For the text-containing cell, return its midpoint in [X, Y] coordinate format. 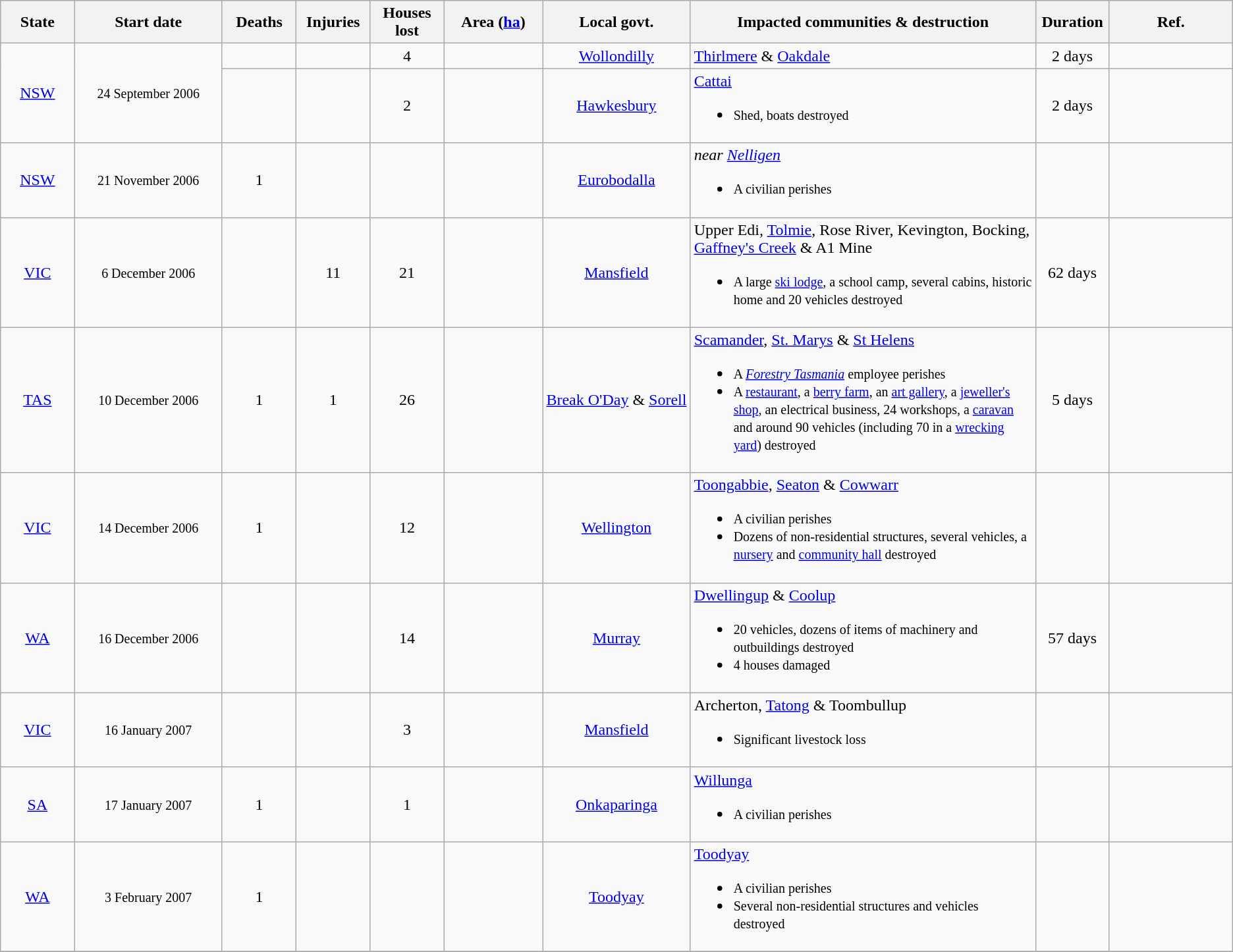
16 January 2007 [148, 729]
Houses lost [407, 22]
Area (ha) [493, 22]
12 [407, 528]
2 [407, 105]
Start date [148, 22]
Thirlmere & Oakdale [863, 56]
SA [38, 805]
3 [407, 729]
16 December 2006 [148, 637]
21 November 2006 [148, 180]
14 December 2006 [148, 528]
State [38, 22]
57 days [1072, 637]
21 [407, 273]
TAS [38, 400]
11 [333, 273]
Hawkesbury [616, 105]
Dwellingup & Coolup20 vehicles, dozens of items of machinery and outbuildings destroyed4 houses damaged [863, 637]
Onkaparinga [616, 805]
Eurobodalla [616, 180]
24 September 2006 [148, 93]
Ref. [1171, 22]
14 [407, 637]
ToodyayA civilian perishesSeveral non-residential structures and vehicles destroyed [863, 897]
10 December 2006 [148, 400]
Break O'Day & Sorell [616, 400]
Local govt. [616, 22]
62 days [1072, 273]
Deaths [259, 22]
Injuries [333, 22]
26 [407, 400]
Wellington [616, 528]
Impacted communities & destruction [863, 22]
near NelligenA civilian perishes [863, 180]
Archerton, Tatong & ToombullupSignificant livestock loss [863, 729]
4 [407, 56]
WillungaA civilian perishes [863, 805]
6 December 2006 [148, 273]
Toongabbie, Seaton & CowwarrA civilian perishesDozens of non-residential structures, several vehicles, a nursery and community hall destroyed [863, 528]
3 February 2007 [148, 897]
Wollondilly [616, 56]
17 January 2007 [148, 805]
5 days [1072, 400]
CattaiShed, boats destroyed [863, 105]
Murray [616, 637]
Duration [1072, 22]
Toodyay [616, 897]
